Locate the cell with the specified text and output its [x, y] center coordinate. 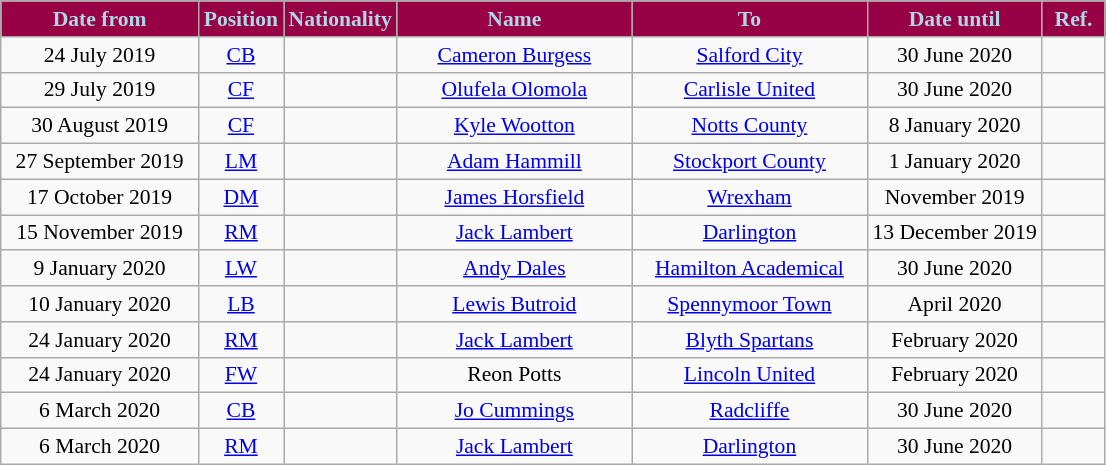
Blyth Spartans [750, 340]
9 January 2020 [100, 269]
Andy Dales [514, 269]
James Horsfield [514, 197]
FW [240, 375]
Position [240, 19]
Lincoln United [750, 375]
Olufela Olomola [514, 90]
DM [240, 197]
Date until [954, 19]
24 July 2019 [100, 55]
Radcliffe [750, 411]
8 January 2020 [954, 126]
Nationality [340, 19]
1 January 2020 [954, 162]
Jo Cummings [514, 411]
Cameron Burgess [514, 55]
17 October 2019 [100, 197]
27 September 2019 [100, 162]
Spennymoor Town [750, 304]
Lewis Butroid [514, 304]
LB [240, 304]
November 2019 [954, 197]
Hamilton Academical [750, 269]
30 August 2019 [100, 126]
LW [240, 269]
29 July 2019 [100, 90]
Adam Hammill [514, 162]
Carlisle United [750, 90]
10 January 2020 [100, 304]
Notts County [750, 126]
Reon Potts [514, 375]
Ref. [1074, 19]
April 2020 [954, 304]
15 November 2019 [100, 233]
Stockport County [750, 162]
Salford City [750, 55]
Wrexham [750, 197]
Name [514, 19]
Date from [100, 19]
To [750, 19]
LM [240, 162]
13 December 2019 [954, 233]
Kyle Wootton [514, 126]
